Return (X, Y) of the center of cell containing provided text 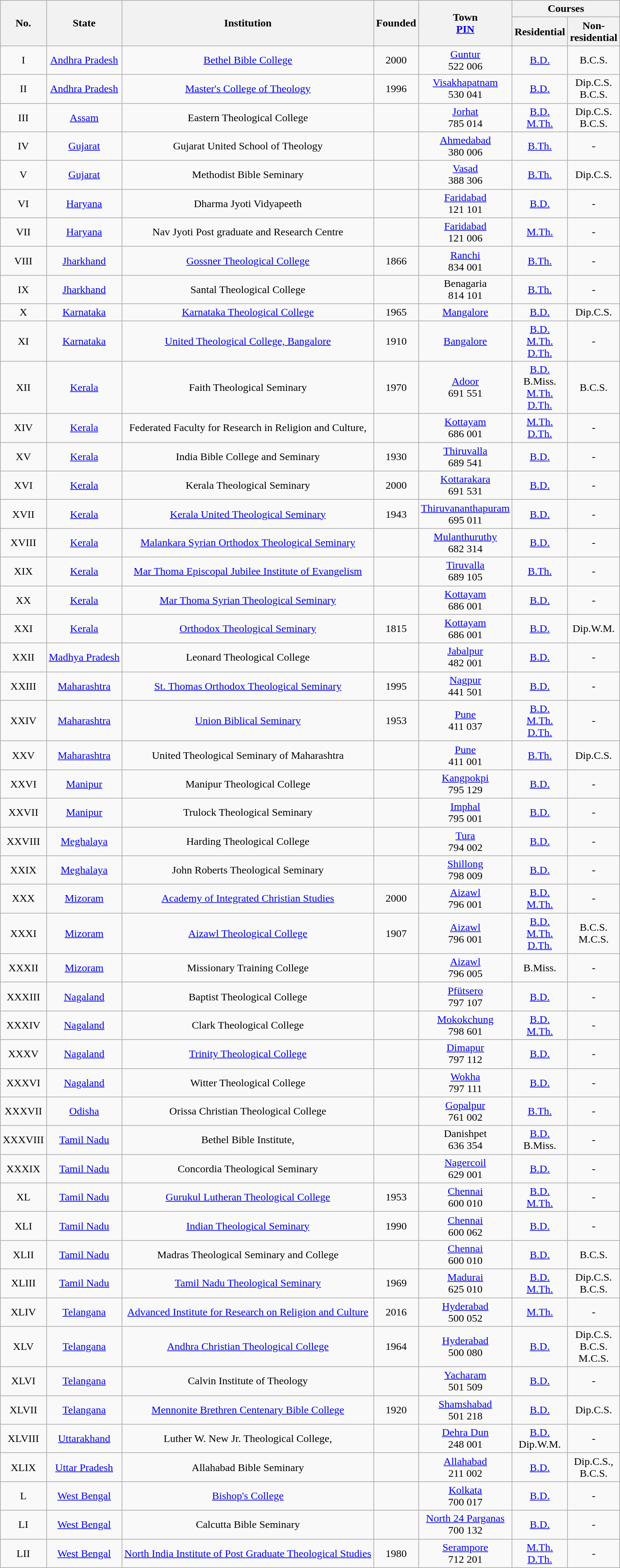
Gurukul Lutheran Theological College (248, 1197)
1943 (396, 514)
VII (23, 232)
Calvin Institute of Theology (248, 1381)
Odisha (84, 1111)
Allahabad211 002 (465, 1468)
Benagaria814 101 (465, 289)
Federated Faculty for Research in Religion and Culture, (248, 428)
Dehra Dun248 001 (465, 1438)
Faridabad121 006 (465, 232)
Faridabad121 101 (465, 204)
III (23, 117)
Dimapur797 112 (465, 1054)
Union Biblical Seminary (248, 721)
Gossner Theological College (248, 261)
Nav Jyoti Post graduate and Research Centre (248, 232)
XIX (23, 571)
XLVII (23, 1410)
Thiruvalla689 541 (465, 457)
XXX (23, 899)
Andhra Christian Theological College (248, 1347)
Pfütsero797 107 (465, 997)
United Theological Seminary of Maharashtra (248, 755)
XXXVII (23, 1111)
Malankara Syrian Orthodox Theological Seminary (248, 543)
XL (23, 1197)
LI (23, 1525)
XXVIII (23, 841)
Mar Thoma Episcopal Jubilee Institute of Evangelism (248, 571)
XV (23, 457)
Kerala United Theological Seminary (248, 514)
Luther W. New Jr. Theological College, (248, 1438)
Ranchi834 001 (465, 261)
Visakhapatnam530 041 (465, 89)
Serampore712 201 (465, 1553)
XXVII (23, 813)
II (23, 89)
XXXI (23, 933)
TownPIN (465, 23)
Dip.W.M. (594, 628)
Vasad388 306 (465, 175)
Dip.C.S.B.C.S.M.C.S. (594, 1347)
Manipur Theological College (248, 784)
Yacharam501 509 (465, 1381)
1970 (396, 388)
I (23, 60)
VI (23, 204)
Chennai600 062 (465, 1226)
XLIV (23, 1312)
Karnataka Theological College (248, 312)
1907 (396, 933)
XVIII (23, 543)
Eastern Theological College (248, 117)
Kottarakara691 531 (465, 486)
Mokokchung798 601 (465, 1025)
Shillong798 009 (465, 870)
India Bible College and Seminary (248, 457)
B.D.Dip.W.M. (540, 1438)
Clark Theological College (248, 1025)
Imphal795 001 (465, 813)
XXIII (23, 686)
Guntur522 006 (465, 60)
XX (23, 600)
John Roberts Theological Seminary (248, 870)
Orissa Christian Theological College (248, 1111)
XXII (23, 658)
Thiruvananthapuram695 011 (465, 514)
Faith Theological Seminary (248, 388)
IX (23, 289)
St. Thomas Orthodox Theological Seminary (248, 686)
XVI (23, 486)
B.D.B.Miss.M.Th.D.Th. (540, 388)
Tiruvalla689 105 (465, 571)
Jorhat785 014 (465, 117)
XXXIX (23, 1169)
X (23, 312)
Non-residential (594, 32)
XI (23, 341)
Pune411 037 (465, 721)
Institution (248, 23)
1969 (396, 1283)
XLVI (23, 1381)
State (84, 23)
North India Institute of Post Graduate Theological Studies (248, 1553)
1995 (396, 686)
V (23, 175)
Leonard Theological College (248, 658)
1965 (396, 312)
Methodist Bible Seminary (248, 175)
Nagpur441 501 (465, 686)
1920 (396, 1410)
Master's College of Theology (248, 89)
XLV (23, 1347)
2016 (396, 1312)
Kangpokpi795 129 (465, 784)
IV (23, 146)
Ahmedabad380 006 (465, 146)
VIII (23, 261)
Aizawl796 005 (465, 968)
Madhya Pradesh (84, 658)
Tamil Nadu Theological Seminary (248, 1283)
L (23, 1496)
Orthodox Theological Seminary (248, 628)
Indian Theological Seminary (248, 1226)
Bishop's College (248, 1496)
Tura794 002 (465, 841)
Hyderabad500 052 (465, 1312)
LII (23, 1553)
North 24 Parganas700 132 (465, 1525)
Jabalpur482 001 (465, 658)
XXXIII (23, 997)
Allahabad Bible Seminary (248, 1468)
Bangalore (465, 341)
Missionary Training College (248, 968)
Adoor691 551 (465, 388)
Bethel Bible College (248, 60)
Witter Theological College (248, 1082)
Gujarat United School of Theology (248, 146)
Trinity Theological College (248, 1054)
Mulanthuruthy682 314 (465, 543)
Courses (566, 9)
Academy of Integrated Christian Studies (248, 899)
Uttar Pradesh (84, 1468)
Wokha797 111 (465, 1082)
Madras Theological Seminary and College (248, 1254)
Residential (540, 32)
Shamshabad501 218 (465, 1410)
Trulock Theological Seminary (248, 813)
Mangalore (465, 312)
Dharma Jyoti Vidyapeeth (248, 204)
Aizawl Theological College (248, 933)
Hyderabad500 080 (465, 1347)
Pune411 001 (465, 755)
XIV (23, 428)
1910 (396, 341)
Founded (396, 23)
Mar Thoma Syrian Theological Seminary (248, 600)
XLVIII (23, 1438)
XXXII (23, 968)
Santal Theological College (248, 289)
Harding Theological College (248, 841)
Danishpet636 354 (465, 1140)
XXV (23, 755)
United Theological College, Bangalore (248, 341)
XXVI (23, 784)
XLI (23, 1226)
XII (23, 388)
1866 (396, 261)
XXXIV (23, 1025)
Advanced Institute for Research on Religion and Culture (248, 1312)
XXXVIII (23, 1140)
Bethel Bible Institute, (248, 1140)
Gopalpur761 002 (465, 1111)
1930 (396, 457)
XVII (23, 514)
1964 (396, 1347)
Concordia Theological Seminary (248, 1169)
Uttarakhand (84, 1438)
B.D.B.Miss. (540, 1140)
XLIX (23, 1468)
Mennonite Brethren Centenary Bible College (248, 1410)
XLII (23, 1254)
XXI (23, 628)
Nagercoil629 001 (465, 1169)
No. (23, 23)
B.Miss. (540, 968)
1990 (396, 1226)
Assam (84, 117)
Dip.C.S., B.C.S. (594, 1468)
Kerala Theological Seminary (248, 486)
XLIII (23, 1283)
Madurai625 010 (465, 1283)
Kolkata700 017 (465, 1496)
1815 (396, 628)
XXIX (23, 870)
Baptist Theological College (248, 997)
XXXV (23, 1054)
XXIV (23, 721)
Calcutta Bible Seminary (248, 1525)
1980 (396, 1553)
B.C.S.M.C.S. (594, 933)
1996 (396, 89)
XXXVI (23, 1082)
